Output the (X, Y) coordinate of the center of the cell containing the given text.  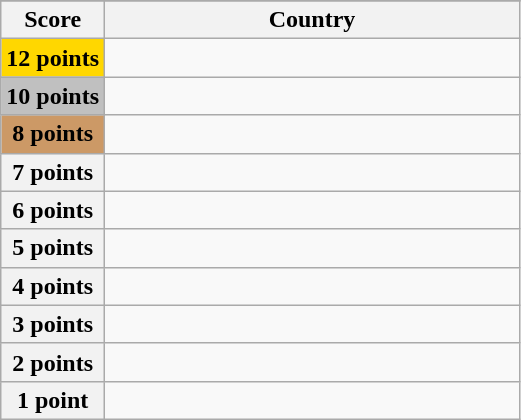
12 points (53, 58)
2 points (53, 362)
7 points (53, 172)
Country (312, 20)
6 points (53, 210)
1 point (53, 400)
10 points (53, 96)
8 points (53, 134)
5 points (53, 248)
Score (53, 20)
3 points (53, 324)
4 points (53, 286)
